Detect which cell encompasses the target text, then output its [x, y] center coordinate. 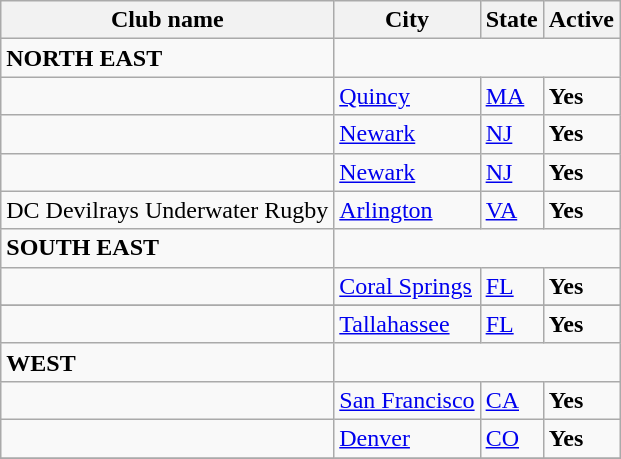
State [512, 20]
San Francisco [407, 400]
MA [512, 96]
City [407, 20]
Coral Springs [407, 286]
CA [512, 400]
WEST [168, 362]
CO [512, 438]
NORTH EAST [168, 58]
Tallahassee [407, 324]
SOUTH EAST [168, 248]
DC Devilrays Underwater Rugby [168, 210]
Denver [407, 438]
Quincy [407, 96]
VA [512, 210]
Club name [168, 20]
Arlington [407, 210]
Active [581, 20]
